Find where the given text appears and provide that cell's center as (x, y) coordinate. 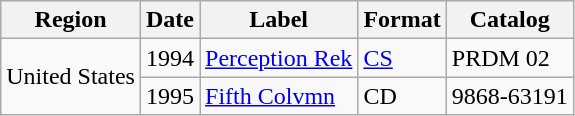
CD (402, 96)
Format (402, 20)
United States (71, 77)
Catalog (510, 20)
1994 (170, 58)
CS (402, 58)
Date (170, 20)
Label (279, 20)
Perception Rek (279, 58)
9868-63191 (510, 96)
PRDM 02 (510, 58)
Fifth Colvmn (279, 96)
Region (71, 20)
1995 (170, 96)
